Locate the cell with the specified text and output its [X, Y] center coordinate. 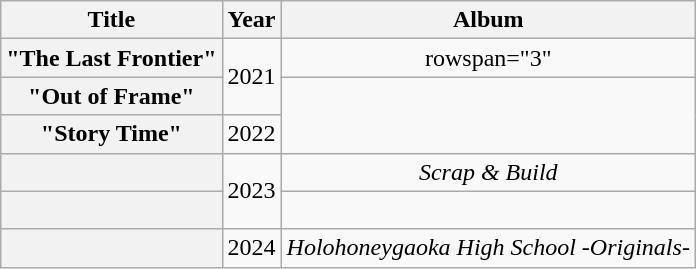
2021 [252, 77]
2022 [252, 134]
Scrap & Build [488, 172]
Year [252, 20]
"The Last Frontier" [112, 58]
2023 [252, 191]
rowspan="3" [488, 58]
Title [112, 20]
"Out of Frame" [112, 96]
"Story Time" [112, 134]
Holohoneygaoka High School -Originals- [488, 248]
Album [488, 20]
2024 [252, 248]
